Extract the [x, y] coordinate from the center of the cell holding the provided text.  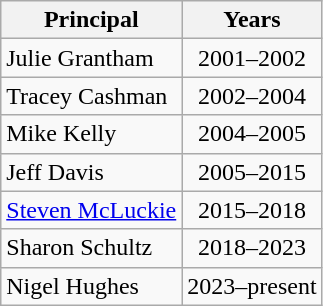
2001–2002 [252, 58]
Nigel Hughes [92, 286]
2005–2015 [252, 172]
Julie Grantham [92, 58]
2002–2004 [252, 96]
2004–2005 [252, 134]
Tracey Cashman [92, 96]
2023–present [252, 286]
Steven McLuckie [92, 210]
Sharon Schultz [92, 248]
2018–2023 [252, 248]
Jeff Davis [92, 172]
Principal [92, 20]
2015–2018 [252, 210]
Mike Kelly [92, 134]
Years [252, 20]
